Return [X, Y] of the center of cell containing provided text 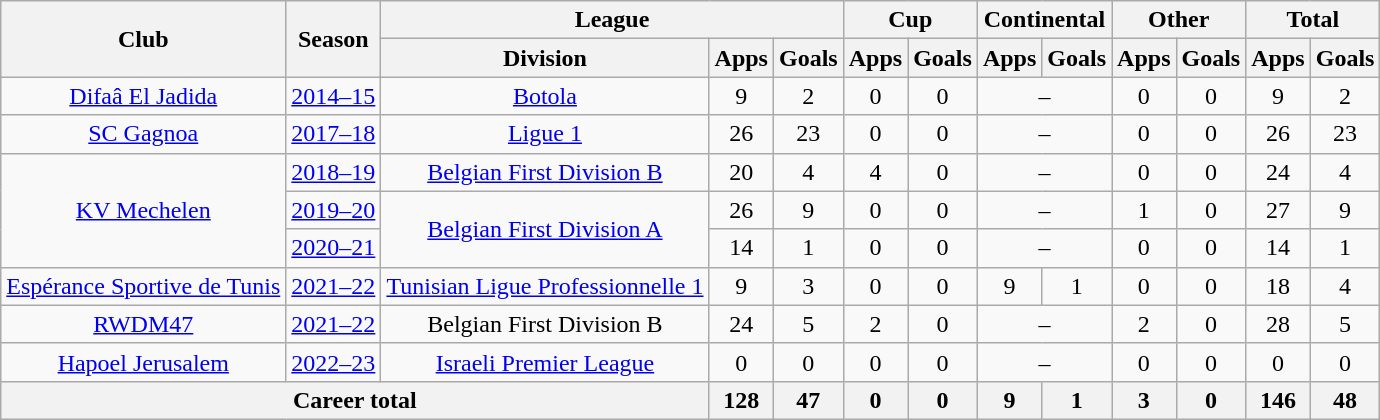
Hapoel Jerusalem [144, 362]
27 [1278, 210]
Espérance Sportive de Tunis [144, 286]
47 [808, 400]
20 [741, 172]
48 [1345, 400]
146 [1278, 400]
Season [334, 39]
Career total [355, 400]
RWDM47 [144, 324]
18 [1278, 286]
Other [1179, 20]
128 [741, 400]
Botola [545, 96]
2014–15 [334, 96]
2022–23 [334, 362]
Belgian First Division A [545, 229]
Israeli Premier League [545, 362]
Ligue 1 [545, 134]
2018–19 [334, 172]
Total [1313, 20]
League [612, 20]
28 [1278, 324]
Division [545, 58]
KV Mechelen [144, 210]
SC Gagnoa [144, 134]
Cup [910, 20]
2020–21 [334, 248]
2017–18 [334, 134]
Tunisian Ligue Professionnelle 1 [545, 286]
2019–20 [334, 210]
Continental [1044, 20]
Club [144, 39]
Difaâ El Jadida [144, 96]
